Extract the [x, y] coordinate from the center of the cell holding the provided text.  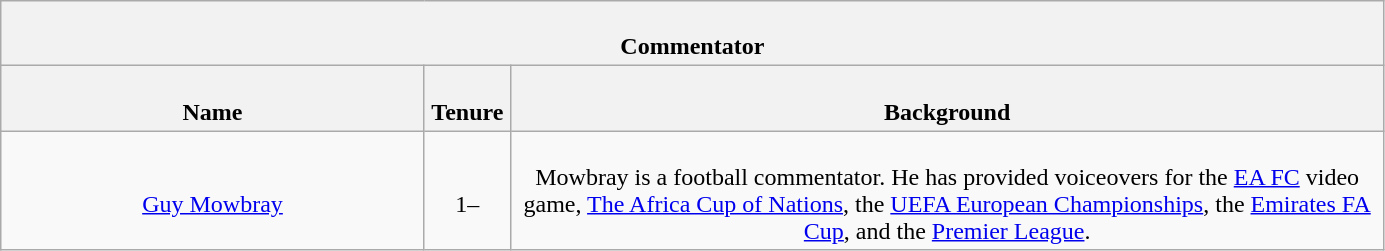
Guy Mowbray [213, 190]
Name [213, 98]
Commentator [692, 34]
Tenure [467, 98]
Background [947, 98]
1– [467, 190]
